Identify which cell holds the provided text, then report its (X, Y) central coordinate. 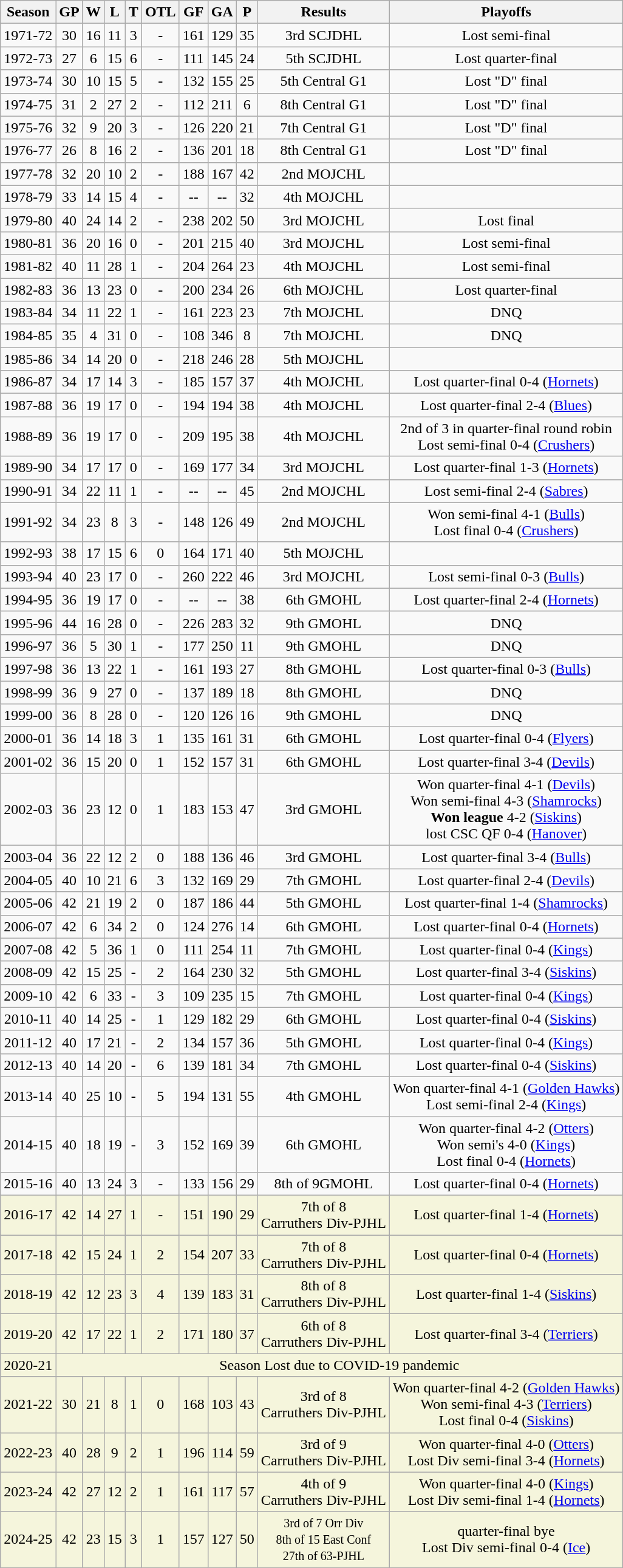
230 (222, 973)
134 (193, 1042)
215 (222, 243)
59 (247, 1452)
1997-98 (28, 669)
Won semi-final 4-1 (Bulls)Lost final 0-4 (Crushers) (506, 522)
T (134, 12)
2000-01 (28, 739)
238 (193, 220)
Won quarter-final 4-1 (Golden Hawks)Lost semi-final 2-4 (Kings) (506, 1096)
Playoffs (506, 12)
8th of 9GMOHL (323, 1184)
Lost semi-final 0-3 (Bulls) (506, 577)
2023-24 (28, 1492)
1988-89 (28, 436)
218 (193, 359)
1991-92 (28, 522)
114 (222, 1452)
250 (222, 646)
Lost quarter-final 1-3 (Hornets) (506, 468)
220 (222, 128)
2015-16 (28, 1184)
1971-72 (28, 35)
2016-17 (28, 1215)
196 (193, 1452)
3rd of 8Carruthers Div-PJHL (323, 1405)
Lost final (506, 220)
Results (323, 12)
186 (222, 903)
207 (222, 1255)
209 (193, 436)
260 (193, 577)
1995-96 (28, 623)
47 (247, 809)
1975-76 (28, 128)
148 (193, 522)
3rd SCJDHL (323, 35)
2013-14 (28, 1096)
246 (222, 359)
155 (222, 81)
189 (222, 692)
190 (222, 1215)
Lost quarter-final 1-4 (Siskins) (506, 1294)
235 (222, 996)
8th of 8Carruthers Div-PJHL (323, 1294)
GF (193, 12)
1996-97 (28, 646)
1981-82 (28, 266)
124 (193, 926)
55 (247, 1096)
127 (222, 1539)
Lost quarter-final 3-4 (Bulls) (506, 857)
Season Lost due to COVID-19 pandemic (339, 1365)
2018-19 (28, 1294)
Lost quarter-final 3-4 (Devils) (506, 762)
117 (222, 1492)
168 (193, 1405)
193 (222, 669)
2010-11 (28, 1019)
3rd of 7 Orr Div8th of 15 East Conf27th of 63-PJHL (323, 1539)
1976-77 (28, 151)
234 (222, 290)
2021-22 (28, 1405)
P (247, 12)
quarter-final byeLost Div semi-final 0-4 (Ice) (506, 1539)
283 (222, 623)
1984-85 (28, 336)
5th SCJDHL (323, 58)
2003-04 (28, 857)
Lost quarter-final 1-4 (Shamrocks) (506, 903)
1977-78 (28, 174)
1972-73 (28, 58)
2009-10 (28, 996)
39 (247, 1145)
7th Central G1 (323, 128)
GA (222, 12)
GP (69, 12)
3rd of 9Carruthers Div-PJHL (323, 1452)
222 (222, 577)
45 (247, 491)
276 (222, 926)
112 (193, 104)
133 (193, 1184)
254 (222, 950)
202 (222, 220)
2020-21 (28, 1365)
1987-88 (28, 405)
1979-80 (28, 220)
167 (222, 174)
211 (222, 104)
226 (193, 623)
1985-86 (28, 359)
204 (193, 266)
2004-05 (28, 880)
181 (222, 1065)
185 (193, 382)
2024-25 (28, 1539)
Lost quarter-final 1-4 (Hornets) (506, 1215)
2014-15 (28, 1145)
2006-07 (28, 926)
1992-93 (28, 553)
223 (222, 313)
1980-81 (28, 243)
Won quarter-final 4-2 (Golden Hawks)Won semi-final 4-3 (Terriers)Lost final 0-4 (Siskins) (506, 1405)
135 (193, 739)
43 (247, 1405)
6th of 8Carruthers Div-PJHL (323, 1334)
151 (193, 1215)
153 (222, 809)
195 (222, 436)
2nd of 3 in quarter-final round robinLost semi-final 0-4 (Crushers) (506, 436)
1994-95 (28, 600)
Lost quarter-final 0-4 (Flyers) (506, 739)
1978-79 (28, 197)
Won quarter-final 4-1 (Devils)Won semi-final 4-3 (Shamrocks)Won league 4-2 (Siskins) lost CSC QF 0-4 (Hanover) (506, 809)
1974-75 (28, 104)
2002-03 (28, 809)
1982-83 (28, 290)
Lost semi-final 2-4 (Sabres) (506, 491)
Lost quarter-final 3-4 (Terriers) (506, 1334)
2011-12 (28, 1042)
Won quarter-final 4-0 (Kings)Lost Div semi-final 1-4 (Hornets) (506, 1492)
2017-18 (28, 1255)
Lost quarter-final 2-4 (Hornets) (506, 600)
1993-94 (28, 577)
Lost quarter-final 2-4 (Devils) (506, 880)
145 (222, 58)
1990-91 (28, 491)
Season (28, 12)
Lost quarter-final 2-4 (Blues) (506, 405)
4th of 9Carruthers Div-PJHL (323, 1492)
108 (193, 336)
Won quarter-final 4-0 (Otters)Lost Div semi-final 3-4 (Hornets) (506, 1452)
49 (247, 522)
L (114, 12)
2019-20 (28, 1334)
Lost quarter-final 0-3 (Bulls) (506, 669)
2008-09 (28, 973)
103 (222, 1405)
2001-02 (28, 762)
131 (222, 1096)
Won quarter-final 4-2 (Otters)Won semi's 4-0 (Kings)Lost final 0-4 (Hornets) (506, 1145)
2007-08 (28, 950)
Lost quarter-final 3-4 (Siskins) (506, 973)
1983-84 (28, 313)
264 (222, 266)
200 (193, 290)
137 (193, 692)
4th GMOHL (323, 1096)
109 (193, 996)
1989-90 (28, 468)
180 (222, 1334)
OTL (160, 12)
154 (193, 1255)
57 (247, 1492)
182 (222, 1019)
W (94, 12)
6th MOJCHL (323, 290)
2022-23 (28, 1452)
2005-06 (28, 903)
187 (193, 903)
5th Central G1 (323, 81)
1986-87 (28, 382)
120 (193, 716)
2012-13 (28, 1065)
346 (222, 336)
156 (222, 1184)
1998-99 (28, 692)
1973-74 (28, 81)
1999-00 (28, 716)
